From the cell containing the given text, extract its center point as (x, y) coordinate. 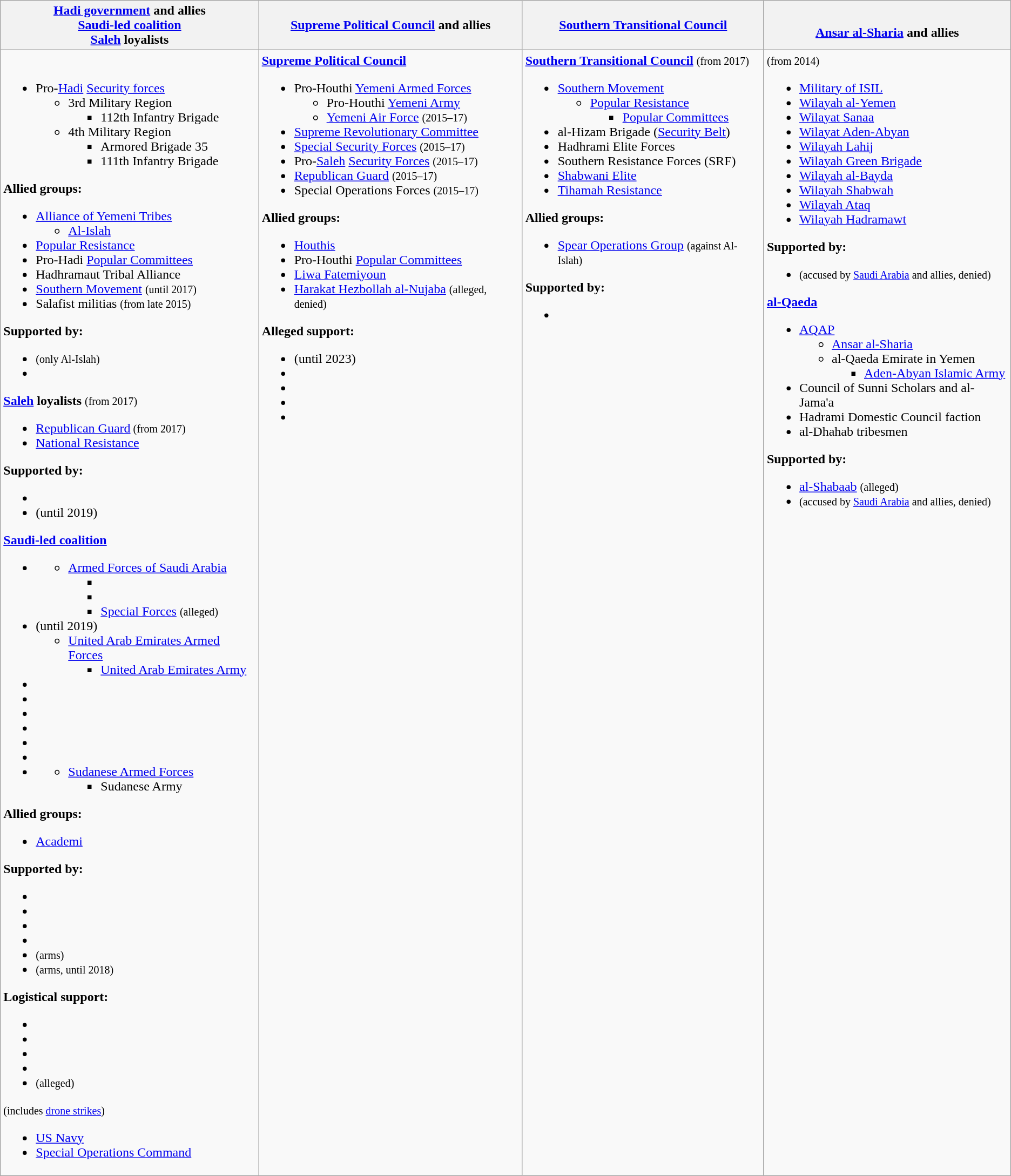
Hadi government and allies Saudi-led coalition Saleh loyalists (130, 25)
Southern Transitional Council (643, 25)
Ansar al-Sharia and allies (887, 25)
Supreme Political Council and allies (390, 25)
